Output the (x, y) coordinate of the center of the cell containing the given text.  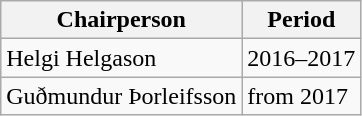
from 2017 (302, 96)
Period (302, 20)
Chairperson (122, 20)
Guðmundur Þorleifsson (122, 96)
Helgi Helgason (122, 58)
2016–2017 (302, 58)
